Determine the [x, y] coordinate at the center of the cell enclosing the given text.  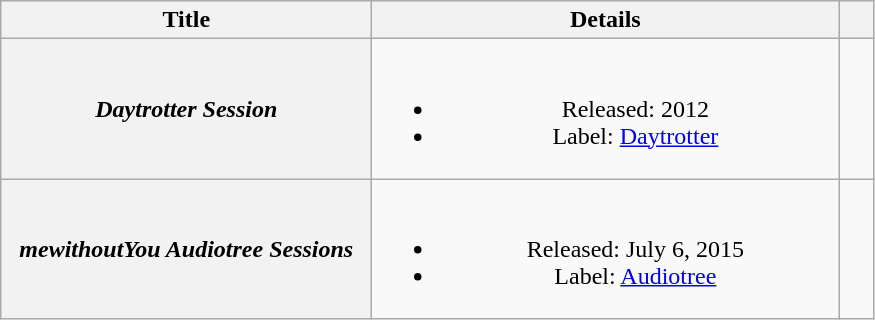
Released: July 6, 2015Label: Audiotree [606, 249]
Title [186, 20]
mewithoutYou Audiotree Sessions [186, 249]
Released: 2012Label: Daytrotter [606, 109]
Details [606, 20]
Daytrotter Session [186, 109]
